For the text-containing cell, return its midpoint in (X, Y) coordinate format. 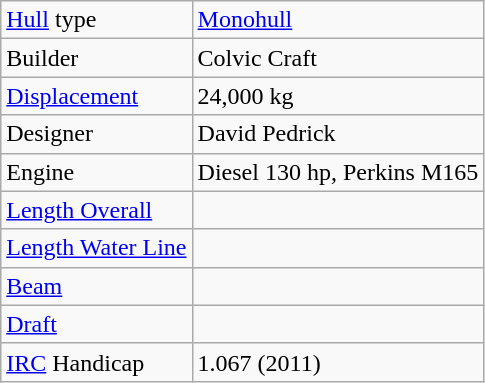
Monohull (338, 20)
Builder (96, 58)
David Pedrick (338, 134)
Designer (96, 134)
Displacement (96, 96)
Engine (96, 172)
Hull type (96, 20)
Beam (96, 286)
1.067 (2011) (338, 362)
Draft (96, 324)
Length Overall (96, 210)
Length Water Line (96, 248)
Diesel 130 hp, Perkins M165 (338, 172)
24,000 kg (338, 96)
IRC Handicap (96, 362)
Colvic Craft (338, 58)
